Detect which cell encompasses the target text, then output its (X, Y) center coordinate. 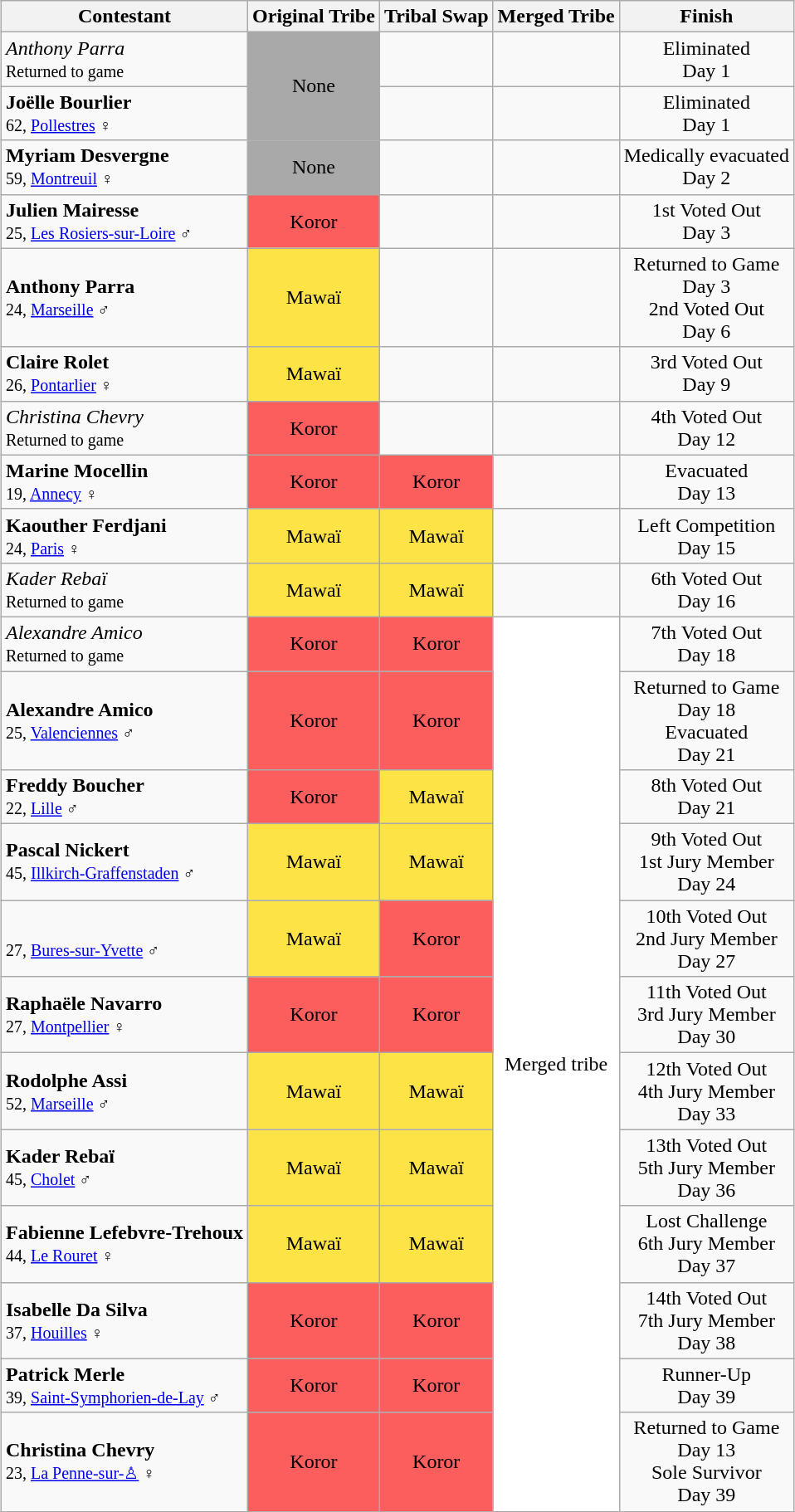
Joëlle Bourlier62, Pollestres ♀ (124, 113)
Merged tribe (556, 1064)
Christina ChevryReturned to game (124, 428)
1st Voted OutDay 3 (706, 221)
Anthony Parra24, Marseille ♂ (124, 297)
7th Voted OutDay 18 (706, 644)
8th Voted OutDay 21 (706, 797)
Runner-UpDay 39 (706, 1386)
Freddy Boucher22, Lille ♂ (124, 797)
Alexandre Amico25, Valenciennes ♂ (124, 720)
Merged Tribe (556, 17)
3rd Voted OutDay 9 (706, 373)
Original Tribe (314, 17)
Rodolphe Assi52, Marseille ♂ (124, 1091)
Kaouther Ferdjani24, Paris ♀ (124, 536)
Marine Mocellin19, Annecy ♀ (124, 481)
Kader RebaïReturned to game (124, 589)
Pascal Nickert45, Illkirch-Graffenstaden ♂ (124, 862)
13th Voted Out5th Jury MemberDay 36 (706, 1168)
Alexandre AmicoReturned to game (124, 644)
Returned to GameDay 32nd Voted OutDay 6 (706, 297)
27, Bures-sur-Yvette ♂ (124, 939)
12th Voted Out4th Jury MemberDay 33 (706, 1091)
Isabelle Da Silva37, Houilles ♀ (124, 1320)
EvacuatedDay 13 (706, 481)
Returned to GameDay 13Sole SurvivorDay 39 (706, 1462)
Fabienne Lefebvre-Trehoux44, Le Rouret ♀ (124, 1244)
11th Voted Out3rd Jury MemberDay 30 (706, 1015)
Claire Rolet26, Pontarlier ♀ (124, 373)
Lost Challenge6th Jury MemberDay 37 (706, 1244)
Returned to GameDay 18EvacuatedDay 21 (706, 720)
Raphaële Navarro27, Montpellier ♀ (124, 1015)
Anthony ParraReturned to game (124, 60)
Patrick Merle39, Saint-Symphorien-de-Lay ♂ (124, 1386)
Finish (706, 17)
6th Voted OutDay 16 (706, 589)
10th Voted Out2nd Jury MemberDay 27 (706, 939)
Julien Mairesse25, Les Rosiers-sur-Loire ♂ (124, 221)
Kader Rebaï45, Cholet ♂ (124, 1168)
Myriam Desvergne59, Montreuil ♀ (124, 168)
14th Voted Out7th Jury MemberDay 38 (706, 1320)
4th Voted OutDay 12 (706, 428)
Left CompetitionDay 15 (706, 536)
Tribal Swap (437, 17)
9th Voted Out1st Jury MemberDay 24 (706, 862)
Medically evacuatedDay 2 (706, 168)
Contestant (124, 17)
Christina Chevry23, La Penne-sur-♙ ♀ (124, 1462)
